Scan for the cell matching the given text and deliver its (X, Y) coordinate at center. 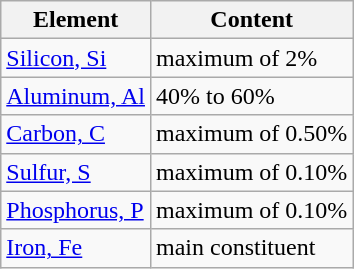
Silicon, Si (76, 58)
Aluminum, Al (76, 96)
Carbon, C (76, 134)
maximum of 0.50% (251, 134)
Content (251, 20)
Iron, Fe (76, 248)
40% to 60% (251, 96)
Phosphorus, P (76, 210)
Sulfur, S (76, 172)
maximum of 2% (251, 58)
Element (76, 20)
main constituent (251, 248)
